For the text-containing cell, return its midpoint in (x, y) coordinate format. 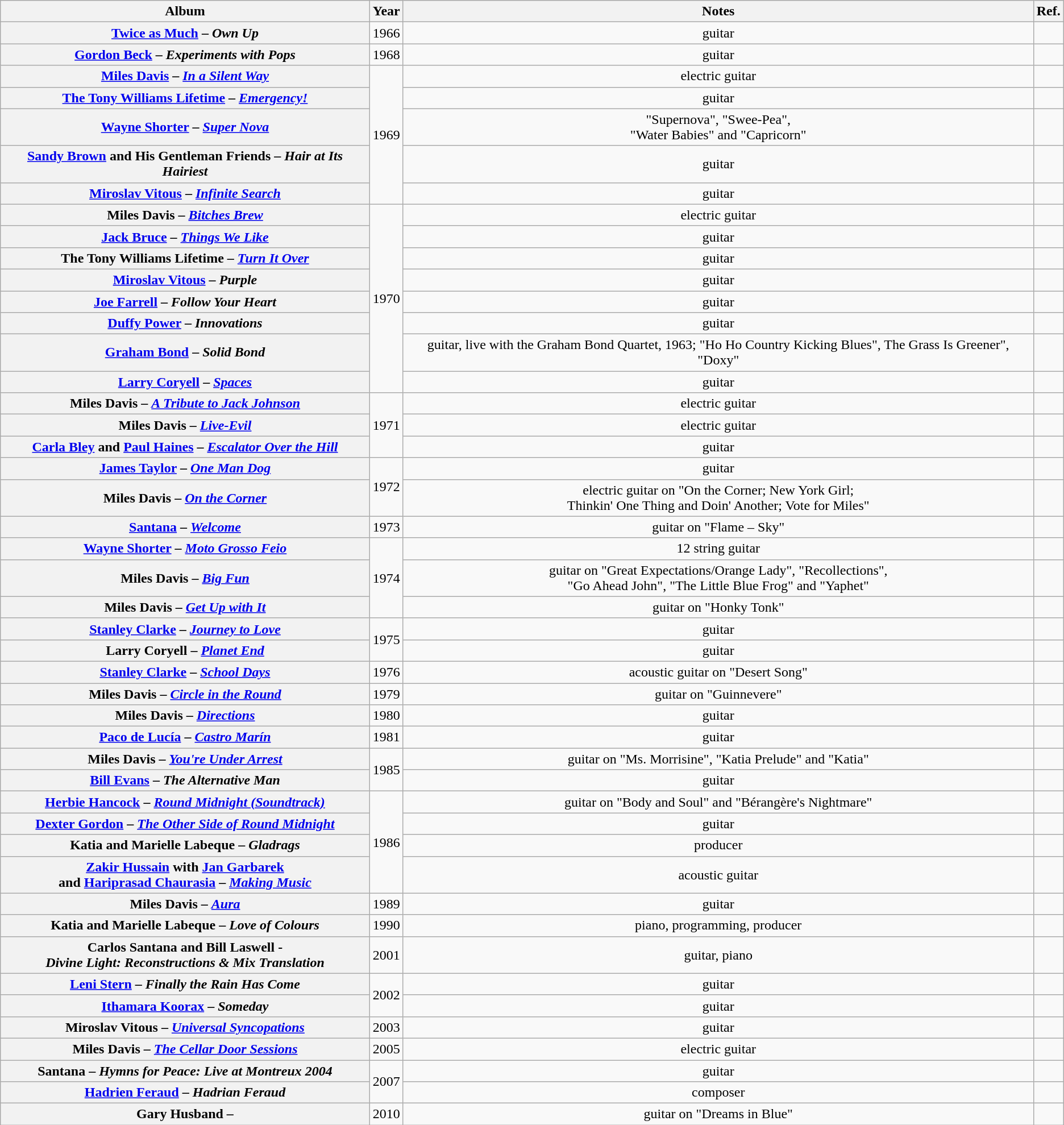
Stanley Clarke – School Days (185, 672)
1970 (386, 298)
guitar, live with the Graham Bond Quartet, 1963; "Ho Ho Country Kicking Blues", The Grass Is Greener", "Doxy" (718, 352)
Miles Davis – You're Under Arrest (185, 759)
The Tony Williams Lifetime – Emergency! (185, 98)
Gary Husband – (185, 1114)
2010 (386, 1114)
The Tony Williams Lifetime – Turn It Over (185, 258)
Miles Davis – Circle in the Round (185, 694)
2005 (386, 1049)
guitar on "Dreams in Blue" (718, 1114)
guitar on "Honky Tonk" (718, 607)
Stanley Clarke – Journey to Love (185, 629)
Miroslav Vitous – Universal Syncopations (185, 1027)
Wayne Shorter – Super Nova (185, 127)
Miles Davis – A Tribute to Jack Johnson (185, 404)
Sandy Brown and His Gentleman Friends – Hair at Its Hairiest (185, 164)
acoustic guitar on "Desert Song" (718, 672)
Dexter Gordon – The Other Side of Round Midnight (185, 824)
"Supernova", "Swee-Pea","Water Babies" and "Capricorn" (718, 127)
Miles Davis – Live-Evil (185, 425)
Miles Davis – Directions (185, 716)
1976 (386, 672)
2003 (386, 1027)
guitar on "Guinnevere" (718, 694)
Gordon Beck – Experiments with Pops (185, 55)
Miles Davis – The Cellar Door Sessions (185, 1049)
Miles Davis – On the Corner (185, 498)
1980 (386, 716)
Album (185, 11)
2001 (386, 955)
1979 (386, 694)
James Taylor – One Man Dog (185, 468)
composer (718, 1093)
Notes (718, 11)
Joe Farrell – Follow Your Heart (185, 302)
1989 (386, 904)
Graham Bond – Solid Bond (185, 352)
guitar on "Great Expectations/Orange Lady", "Recollections","Go Ahead John", "The Little Blue Frog" and "Yaphet" (718, 578)
Miroslav Vitous – Purple (185, 280)
1975 (386, 640)
Zakir Hussain with Jan Garbarekand Hariprasad Chaurasia – Making Music (185, 874)
Wayne Shorter – Moto Grosso Feio (185, 549)
Ref. (1048, 11)
1969 (386, 135)
1986 (386, 842)
Twice as Much – Own Up (185, 33)
Herbie Hancock – Round Midnight (Soundtrack) (185, 802)
Hadrien Feraud – Hadrian Feraud (185, 1093)
Duffy Power – Innovations (185, 323)
acoustic guitar (718, 874)
12 string guitar (718, 549)
guitar on "Body and Soul" and "Bérangère's Nightmare" (718, 802)
Miles Davis – In a Silent Way (185, 76)
1972 (386, 487)
producer (718, 845)
1973 (386, 527)
piano, programming, producer (718, 925)
1968 (386, 55)
Bill Evans – The Alternative Man (185, 781)
Leni Stern – Finally the Rain Has Come (185, 984)
1974 (386, 578)
Paco de Lucía – Castro Marín (185, 737)
1990 (386, 925)
guitar on "Flame – Sky" (718, 527)
guitar, piano (718, 955)
Ithamara Koorax – Someday (185, 1006)
Miles Davis – Aura (185, 904)
1985 (386, 770)
Santana – Hymns for Peace: Live at Montreux 2004 (185, 1070)
Miles Davis – Big Fun (185, 578)
guitar on "Ms. Morrisine", "Katia Prelude" and "Katia" (718, 759)
Jack Bruce – Things We Like (185, 236)
Katia and Marielle Labeque – Love of Colours (185, 925)
electric guitar on "On the Corner; New York Girl;Thinkin' One Thing and Doin' Another; Vote for Miles" (718, 498)
Larry Coryell – Spaces (185, 382)
Larry Coryell – Planet End (185, 650)
Carlos Santana and Bill Laswell -Divine Light: Reconstructions & Mix Translation (185, 955)
1966 (386, 33)
1971 (386, 425)
Carla Bley and Paul Haines – Escalator Over the Hill (185, 447)
2002 (386, 995)
Katia and Marielle Labeque – Gladrags (185, 845)
Miles Davis – Get Up with It (185, 607)
Miles Davis – Bitches Brew (185, 215)
Miroslav Vitous – Infinite Search (185, 193)
Santana – Welcome (185, 527)
1981 (386, 737)
Year (386, 11)
2007 (386, 1081)
